Detect which cell encompasses the target text, then output its (X, Y) center coordinate. 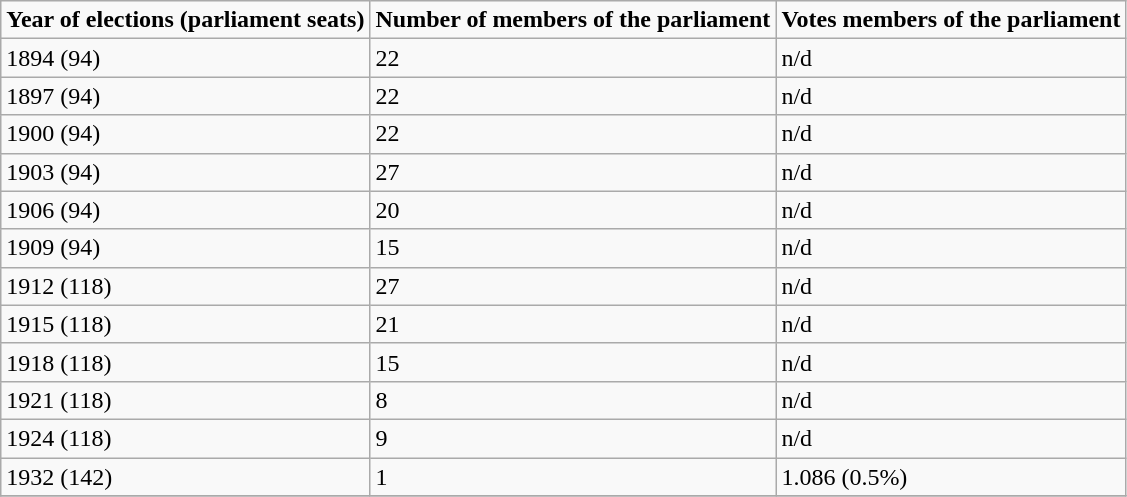
1909 (94) (186, 248)
1897 (94) (186, 96)
9 (573, 438)
1915 (118) (186, 324)
Number of members of the parliament (573, 20)
1924 (118) (186, 438)
1906 (94) (186, 210)
1903 (94) (186, 172)
21 (573, 324)
1921 (118) (186, 400)
1912 (118) (186, 286)
1.086 (0.5%) (951, 477)
8 (573, 400)
1900 (94) (186, 134)
1894 (94) (186, 58)
20 (573, 210)
Year of elections (parliament seats) (186, 20)
Votes members of the parliament (951, 20)
1918 (118) (186, 362)
1 (573, 477)
1932 (142) (186, 477)
